Return the [x, y] coordinate for the center point of the cell that contains the specified text.  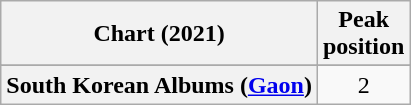
Peakposition [363, 34]
2 [363, 85]
South Korean Albums (Gaon) [160, 85]
Chart (2021) [160, 34]
